From the cell containing the given text, extract its center point as (x, y) coordinate. 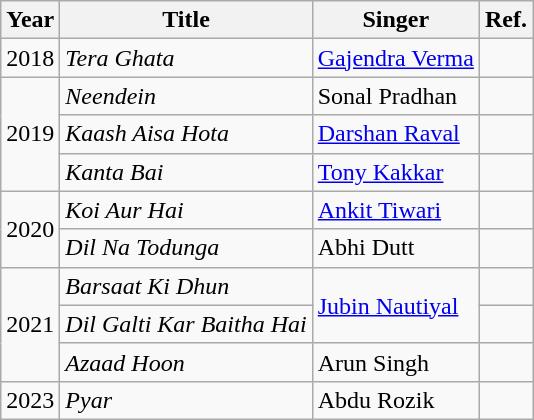
Singer (396, 20)
Tera Ghata (186, 58)
Abdu Rozik (396, 400)
Koi Aur Hai (186, 210)
Dil Na Todunga (186, 248)
Kaash Aisa Hota (186, 134)
Abhi Dutt (396, 248)
Year (30, 20)
Pyar (186, 400)
Ref. (506, 20)
Title (186, 20)
Kanta Bai (186, 172)
2021 (30, 324)
Jubin Nautiyal (396, 305)
Arun Singh (396, 362)
Barsaat Ki Dhun (186, 286)
2023 (30, 400)
Azaad Hoon (186, 362)
Sonal Pradhan (396, 96)
2019 (30, 134)
2018 (30, 58)
Neendein (186, 96)
Dil Galti Kar Baitha Hai (186, 324)
Gajendra Verma (396, 58)
Ankit Tiwari (396, 210)
Tony Kakkar (396, 172)
Darshan Raval (396, 134)
2020 (30, 229)
